Search for the cell housing the specified text and yield its [x, y] center coordinate. 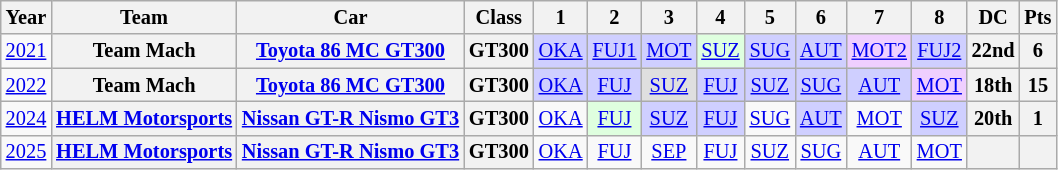
7 [880, 17]
FUJ1 [615, 51]
4 [720, 17]
Pts [1038, 17]
Year [26, 17]
Class [499, 17]
20th [994, 118]
Car [350, 17]
2024 [26, 118]
18th [994, 85]
SEP [668, 152]
2022 [26, 85]
Team [144, 17]
2021 [26, 51]
MOT2 [880, 51]
15 [1038, 85]
2 [615, 17]
5 [770, 17]
8 [940, 17]
FUJ2 [940, 51]
2025 [26, 152]
DC [994, 17]
22nd [994, 51]
3 [668, 17]
